Provide the [x, y] coordinate of the cell's center where the given text is located.  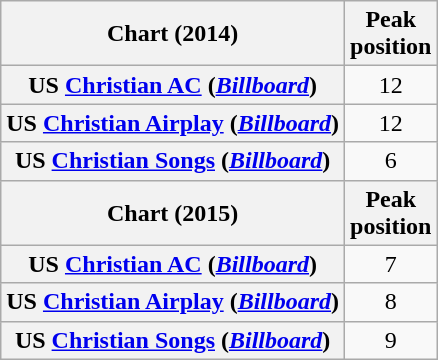
Chart (2014) [173, 34]
7 [391, 264]
Chart (2015) [173, 212]
9 [391, 340]
6 [391, 161]
8 [391, 302]
